Capture the cell that displays the provided text and extract its (x, y) central coordinate. 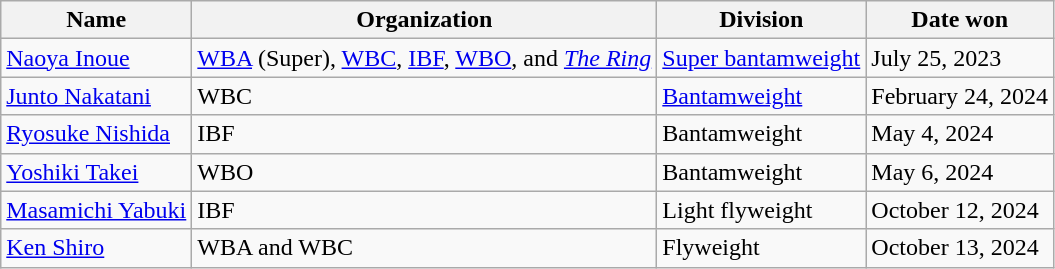
May 4, 2024 (960, 134)
Flyweight (762, 248)
October 12, 2024 (960, 210)
Division (762, 20)
Yoshiki Takei (96, 172)
WBO (424, 172)
May 6, 2024 (960, 172)
WBC (424, 96)
Naoya Inoue (96, 58)
February 24, 2024 (960, 96)
Light flyweight (762, 210)
Ken Shiro (96, 248)
Name (96, 20)
Date won (960, 20)
Organization (424, 20)
October 13, 2024 (960, 248)
July 25, 2023 (960, 58)
Ryosuke Nishida (96, 134)
WBA and WBC (424, 248)
Masamichi Yabuki (96, 210)
Super bantamweight (762, 58)
WBA (Super), WBC, IBF, WBO, and The Ring (424, 58)
Junto Nakatani (96, 96)
